Search for the cell housing the specified text and yield its [x, y] center coordinate. 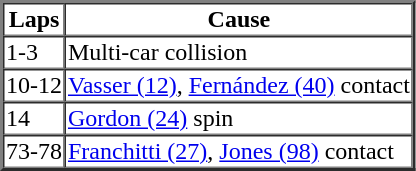
Vasser (12), Fernández (40) contact [239, 86]
10-12 [34, 86]
14 [34, 118]
1-3 [34, 52]
73-78 [34, 152]
Multi-car collision [239, 52]
Cause [239, 20]
Gordon (24) spin [239, 118]
Laps [34, 20]
Franchitti (27), Jones (98) contact [239, 152]
